Extract the (x, y) coordinate from the center of the cell holding the provided text.  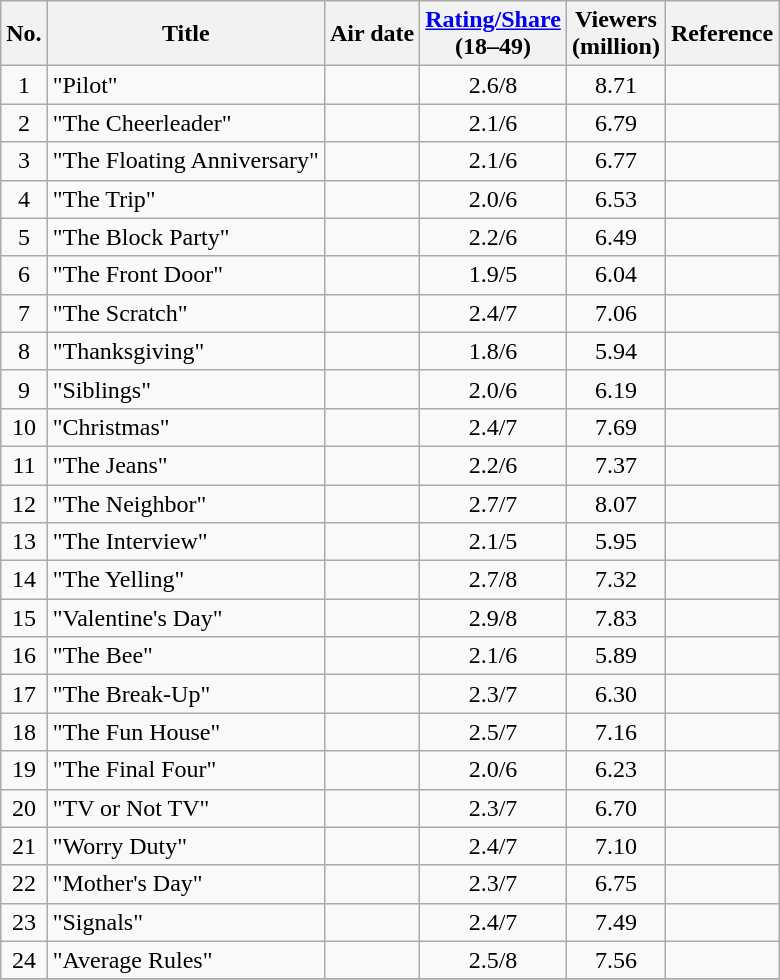
No. (24, 34)
Title (186, 34)
1 (24, 85)
2.5/8 (494, 960)
3 (24, 161)
Reference (722, 34)
5.94 (616, 351)
7.16 (616, 732)
6 (24, 275)
5.95 (616, 542)
"The Cheerleader" (186, 123)
1.9/5 (494, 275)
7.32 (616, 580)
"The Fun House" (186, 732)
21 (24, 846)
"The Front Door" (186, 275)
"The Final Four" (186, 770)
24 (24, 960)
7.49 (616, 922)
20 (24, 808)
1.8/6 (494, 351)
"Mother's Day" (186, 884)
8.07 (616, 503)
2.5/7 (494, 732)
4 (24, 199)
6.53 (616, 199)
6.70 (616, 808)
8.71 (616, 85)
"Christmas" (186, 427)
5 (24, 237)
"The Jeans" (186, 465)
7 (24, 313)
2 (24, 123)
Air date (372, 34)
15 (24, 618)
"The Trip" (186, 199)
9 (24, 389)
"The Break-Up" (186, 694)
6.23 (616, 770)
6.79 (616, 123)
17 (24, 694)
7.69 (616, 427)
2.6/8 (494, 85)
"Siblings" (186, 389)
Viewers(million) (616, 34)
6.30 (616, 694)
"The Bee" (186, 656)
6.77 (616, 161)
"The Floating Anniversary" (186, 161)
2.7/8 (494, 580)
2.9/8 (494, 618)
"The Yelling" (186, 580)
8 (24, 351)
"TV or Not TV" (186, 808)
7.06 (616, 313)
19 (24, 770)
"The Block Party" (186, 237)
5.89 (616, 656)
7.37 (616, 465)
10 (24, 427)
"Pilot" (186, 85)
"Signals" (186, 922)
6.19 (616, 389)
"The Interview" (186, 542)
6.49 (616, 237)
22 (24, 884)
23 (24, 922)
"Thanksgiving" (186, 351)
18 (24, 732)
16 (24, 656)
7.10 (616, 846)
"Average Rules" (186, 960)
"The Scratch" (186, 313)
11 (24, 465)
"Valentine's Day" (186, 618)
6.04 (616, 275)
6.75 (616, 884)
"The Neighbor" (186, 503)
Rating/Share(18–49) (494, 34)
7.83 (616, 618)
14 (24, 580)
2.7/7 (494, 503)
13 (24, 542)
"Worry Duty" (186, 846)
12 (24, 503)
2.1/5 (494, 542)
7.56 (616, 960)
